Find where the given text appears and provide that cell's center as (X, Y) coordinate. 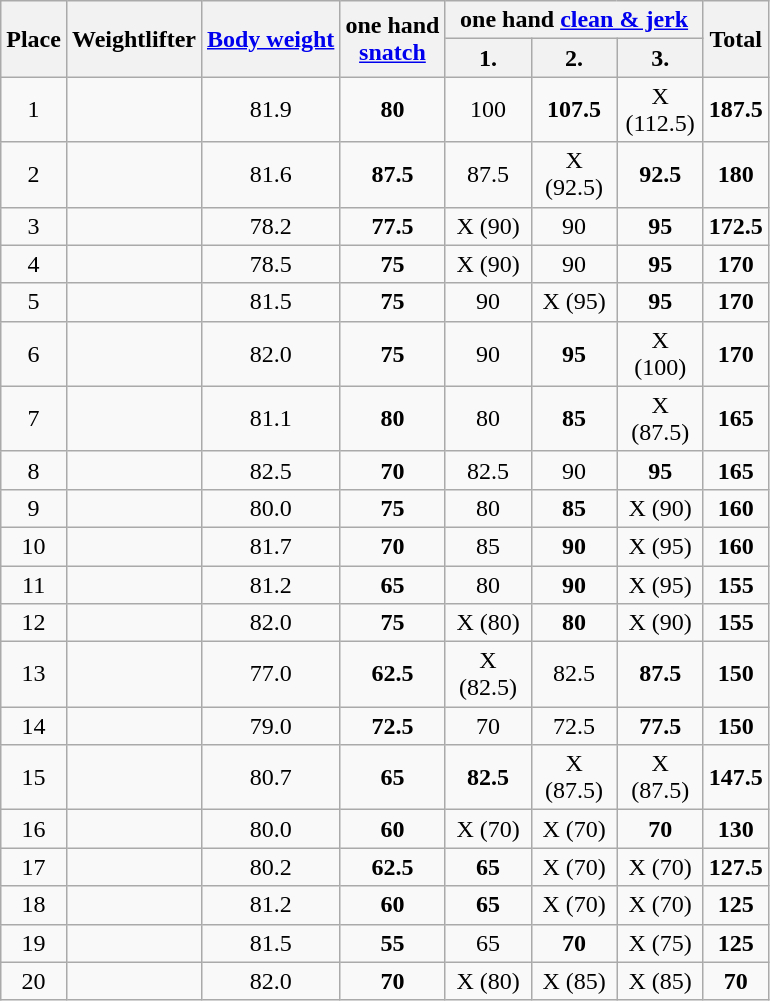
172.5 (736, 226)
127.5 (736, 867)
15 (34, 778)
6 (34, 354)
10 (34, 546)
81.6 (270, 174)
8 (34, 470)
81.9 (270, 110)
one hand clean & jerk (574, 20)
130 (736, 829)
13 (34, 674)
9 (34, 508)
19 (34, 943)
2. (574, 58)
55 (392, 943)
Weightlifter (134, 39)
17 (34, 867)
Total (736, 39)
Place (34, 39)
187.5 (736, 110)
78.2 (270, 226)
X (92.5) (574, 174)
one handsnatch (392, 39)
X (100) (660, 354)
5 (34, 302)
X (82.5) (488, 674)
X (75) (660, 943)
107.5 (574, 110)
1 (34, 110)
3. (660, 58)
11 (34, 585)
80.2 (270, 867)
18 (34, 905)
77.0 (270, 674)
81.7 (270, 546)
14 (34, 726)
20 (34, 981)
4 (34, 264)
79.0 (270, 726)
3 (34, 226)
Body weight (270, 39)
12 (34, 623)
92.5 (660, 174)
16 (34, 829)
147.5 (736, 778)
100 (488, 110)
180 (736, 174)
81.1 (270, 418)
X (112.5) (660, 110)
78.5 (270, 264)
1. (488, 58)
80.7 (270, 778)
2 (34, 174)
7 (34, 418)
